Identify which cell holds the provided text, then report its [x, y] central coordinate. 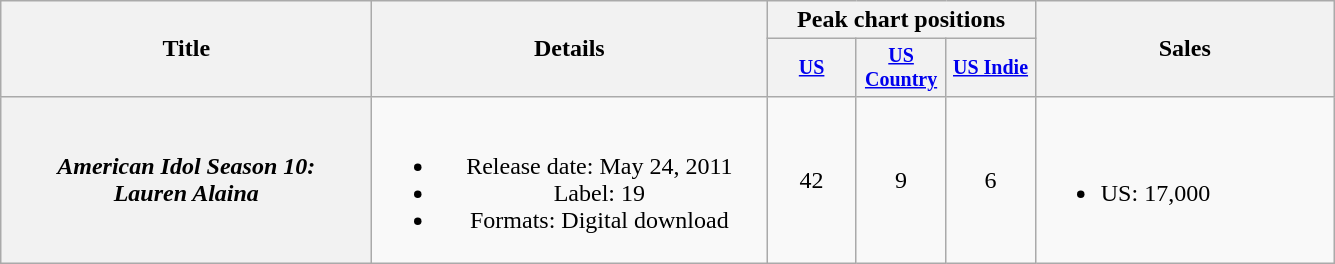
9 [900, 180]
US [812, 68]
Peak chart positions [901, 20]
US Indie [990, 68]
Sales [1184, 49]
6 [990, 180]
42 [812, 180]
Details [570, 49]
Release date: May 24, 2011Label: 19Formats: Digital download [570, 180]
US Country [900, 68]
US: 17,000 [1184, 180]
American Idol Season 10:Lauren Alaina [186, 180]
Title [186, 49]
